Return the [X, Y] coordinate for the center point of the cell that contains the specified text.  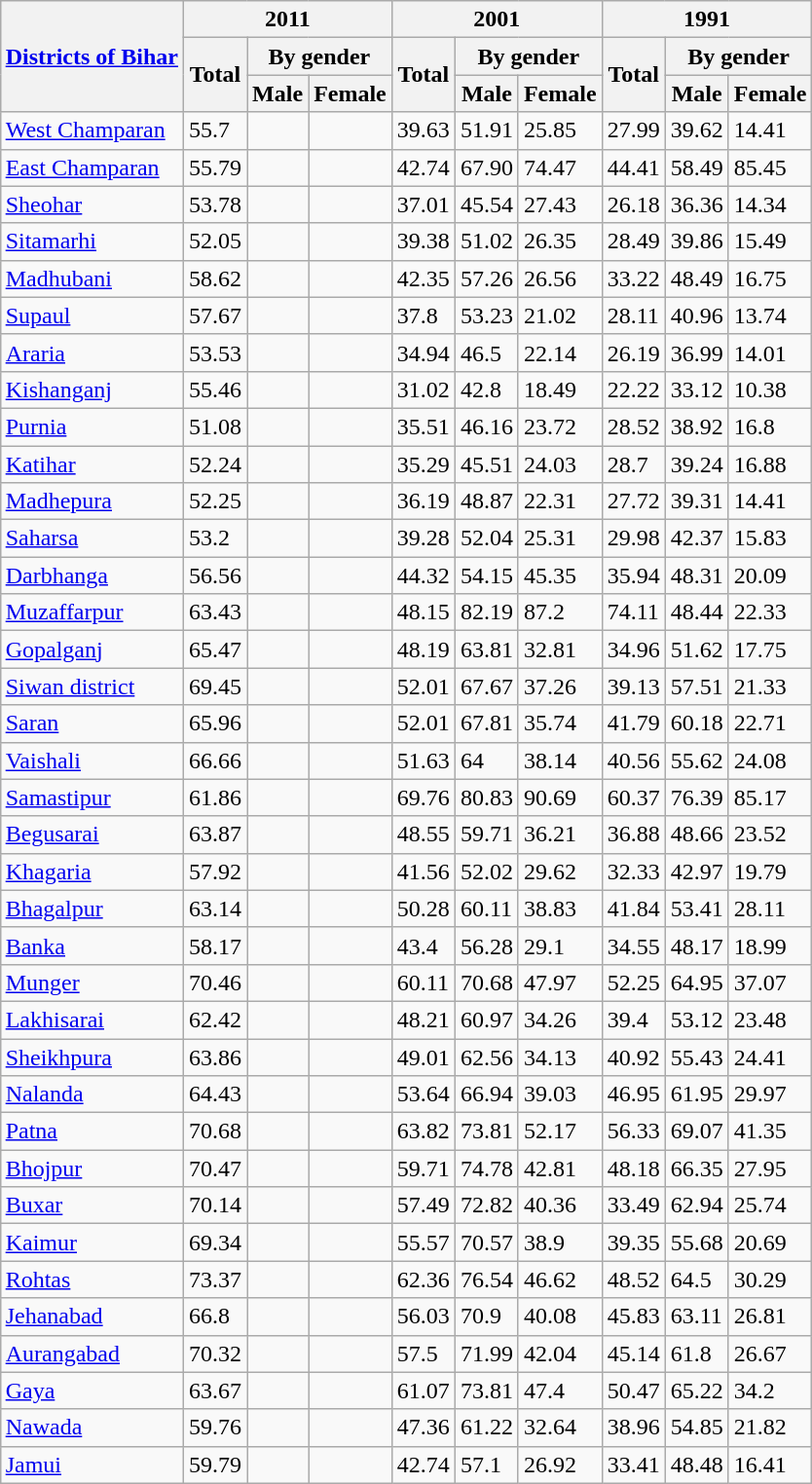
34.55 [633, 946]
26.81 [770, 1317]
60.97 [487, 1020]
26.35 [560, 241]
70.46 [216, 983]
2011 [288, 19]
62.42 [216, 1020]
63.67 [216, 1391]
38.83 [560, 909]
22.33 [770, 612]
46.5 [487, 352]
45.51 [487, 464]
64.95 [697, 983]
Siwan district [92, 686]
Purnia [92, 427]
Jehanabad [92, 1317]
39.86 [697, 241]
53.64 [423, 1094]
61.22 [487, 1428]
64 [487, 761]
53.78 [216, 204]
42.37 [697, 538]
48.19 [423, 649]
76.54 [487, 1280]
15.49 [770, 241]
13.74 [770, 315]
27.95 [770, 1169]
21.33 [770, 686]
55.68 [697, 1243]
Madhubani [92, 278]
Supaul [92, 315]
Katihar [92, 464]
51.63 [423, 761]
66.94 [487, 1094]
14.34 [770, 204]
57.1 [487, 1465]
47.36 [423, 1428]
Lakhisarai [92, 1020]
62.36 [423, 1280]
46.16 [487, 427]
64.43 [216, 1094]
26.19 [633, 352]
56.28 [487, 946]
32.64 [560, 1428]
37.01 [423, 204]
65.96 [216, 723]
39.38 [423, 241]
53.23 [487, 315]
63.11 [697, 1317]
63.14 [216, 909]
52.04 [487, 538]
Kaimur [92, 1243]
25.74 [770, 1206]
Saran [92, 723]
85.17 [770, 798]
70.47 [216, 1169]
63.81 [487, 649]
27.72 [633, 501]
21.82 [770, 1428]
48.48 [697, 1465]
39.13 [633, 686]
40.08 [560, 1317]
16.41 [770, 1465]
45.83 [633, 1317]
67.81 [487, 723]
36.88 [633, 835]
41.79 [633, 723]
42.81 [560, 1169]
31.02 [423, 390]
36.36 [697, 204]
48.15 [423, 612]
66.66 [216, 761]
67.90 [487, 167]
63.86 [216, 1057]
33.41 [633, 1465]
15.83 [770, 538]
Sitamarhi [92, 241]
50.47 [633, 1391]
73.37 [216, 1280]
58.17 [216, 946]
48.66 [697, 835]
20.69 [770, 1243]
Sheikhpura [92, 1057]
29.62 [560, 872]
West Champaran [92, 130]
Gaya [92, 1391]
80.83 [487, 798]
25.31 [560, 538]
29.97 [770, 1094]
59.76 [216, 1428]
33.12 [697, 390]
39.03 [560, 1094]
28.52 [633, 427]
40.36 [560, 1206]
27.43 [560, 204]
21.02 [560, 315]
Gopalganj [92, 649]
34.13 [560, 1057]
22.22 [633, 390]
82.19 [487, 612]
Begusarai [92, 835]
66.8 [216, 1317]
42.04 [560, 1354]
East Champaran [92, 167]
69.34 [216, 1243]
69.07 [697, 1132]
28.7 [633, 464]
61.95 [697, 1094]
Bhojpur [92, 1169]
35.74 [560, 723]
53.41 [697, 909]
45.14 [633, 1354]
61.8 [697, 1354]
70.9 [487, 1317]
23.48 [770, 1020]
69.45 [216, 686]
29.98 [633, 538]
Saharsa [92, 538]
Rohtas [92, 1280]
63.87 [216, 835]
Banka [92, 946]
41.84 [633, 909]
57.67 [216, 315]
87.2 [560, 612]
74.78 [487, 1169]
34.26 [560, 1020]
27.99 [633, 130]
58.49 [697, 167]
22.14 [560, 352]
56.56 [216, 575]
66.35 [697, 1169]
Sheohar [92, 204]
54.15 [487, 575]
69.76 [423, 798]
61.07 [423, 1391]
42.8 [487, 390]
55.62 [697, 761]
39.31 [697, 501]
38.14 [560, 761]
16.75 [770, 278]
Nawada [92, 1428]
62.94 [697, 1206]
43.4 [423, 946]
63.43 [216, 612]
23.52 [770, 835]
72.82 [487, 1206]
39.62 [697, 130]
48.31 [697, 575]
74.47 [560, 167]
70.32 [216, 1354]
58.62 [216, 278]
20.09 [770, 575]
1991 [707, 19]
39.35 [633, 1243]
48.17 [697, 946]
45.54 [487, 204]
40.56 [633, 761]
59.79 [216, 1465]
70.57 [487, 1243]
51.62 [697, 649]
65.22 [697, 1391]
50.28 [423, 909]
Aurangabad [92, 1354]
18.99 [770, 946]
48.55 [423, 835]
65.47 [216, 649]
18.49 [560, 390]
36.19 [423, 501]
48.21 [423, 1020]
42.35 [423, 278]
53.53 [216, 352]
52.05 [216, 241]
52.24 [216, 464]
51.08 [216, 427]
41.56 [423, 872]
48.18 [633, 1169]
52.02 [487, 872]
53.2 [216, 538]
26.67 [770, 1354]
39.63 [423, 130]
Districts of Bihar [92, 56]
54.85 [697, 1428]
Bhagalpur [92, 909]
47.4 [560, 1391]
57.49 [423, 1206]
35.51 [423, 427]
44.32 [423, 575]
38.92 [697, 427]
55.79 [216, 167]
29.1 [560, 946]
46.95 [633, 1094]
Buxar [92, 1206]
Araria [92, 352]
85.45 [770, 167]
Patna [92, 1132]
33.22 [633, 278]
56.03 [423, 1317]
52.17 [560, 1132]
46.62 [560, 1280]
71.99 [487, 1354]
37.07 [770, 983]
57.26 [487, 278]
32.33 [633, 872]
55.7 [216, 130]
70.14 [216, 1206]
38.9 [560, 1243]
55.57 [423, 1243]
42.97 [697, 872]
40.92 [633, 1057]
35.29 [423, 464]
17.75 [770, 649]
36.21 [560, 835]
55.43 [697, 1057]
14.01 [770, 352]
48.44 [697, 612]
26.56 [560, 278]
32.81 [560, 649]
26.92 [560, 1465]
40.96 [697, 315]
39.4 [633, 1020]
63.82 [423, 1132]
22.31 [560, 501]
90.69 [560, 798]
Vaishali [92, 761]
Nalanda [92, 1094]
56.33 [633, 1132]
64.5 [697, 1280]
74.11 [633, 612]
28.49 [633, 241]
49.01 [423, 1057]
60.37 [633, 798]
24.41 [770, 1057]
33.49 [633, 1206]
61.86 [216, 798]
Samastipur [92, 798]
Muzaffarpur [92, 612]
16.8 [770, 427]
51.91 [487, 130]
67.67 [487, 686]
55.46 [216, 390]
47.97 [560, 983]
Jamui [92, 1465]
24.03 [560, 464]
26.18 [633, 204]
38.96 [633, 1428]
Khagaria [92, 872]
37.8 [423, 315]
24.08 [770, 761]
37.26 [560, 686]
2001 [497, 19]
48.49 [697, 278]
16.88 [770, 464]
34.2 [770, 1391]
48.52 [633, 1280]
41.35 [770, 1132]
Madhepura [92, 501]
76.39 [697, 798]
34.94 [423, 352]
45.35 [560, 575]
57.5 [423, 1354]
35.94 [633, 575]
53.12 [697, 1020]
48.87 [487, 501]
34.96 [633, 649]
57.92 [216, 872]
30.29 [770, 1280]
39.28 [423, 538]
44.41 [633, 167]
Munger [92, 983]
Kishanganj [92, 390]
57.51 [697, 686]
62.56 [487, 1057]
51.02 [487, 241]
22.71 [770, 723]
10.38 [770, 390]
39.24 [697, 464]
Darbhanga [92, 575]
36.99 [697, 352]
25.85 [560, 130]
23.72 [560, 427]
19.79 [770, 872]
60.18 [697, 723]
